Capture the cell that displays the provided text and extract its (x, y) central coordinate. 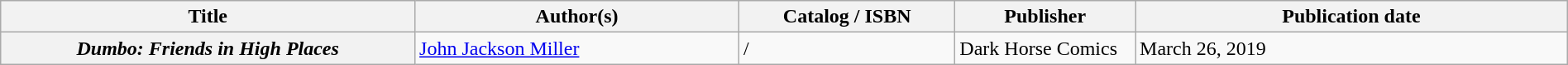
Publisher (1045, 17)
March 26, 2019 (1351, 48)
Catalog / ISBN (847, 17)
Dumbo: Friends in High Places (208, 48)
John Jackson Miller (577, 48)
Publication date (1351, 17)
Dark Horse Comics (1045, 48)
Title (208, 17)
Author(s) (577, 17)
/ (847, 48)
